Output the [X, Y] coordinate of the center of the cell containing the given text.  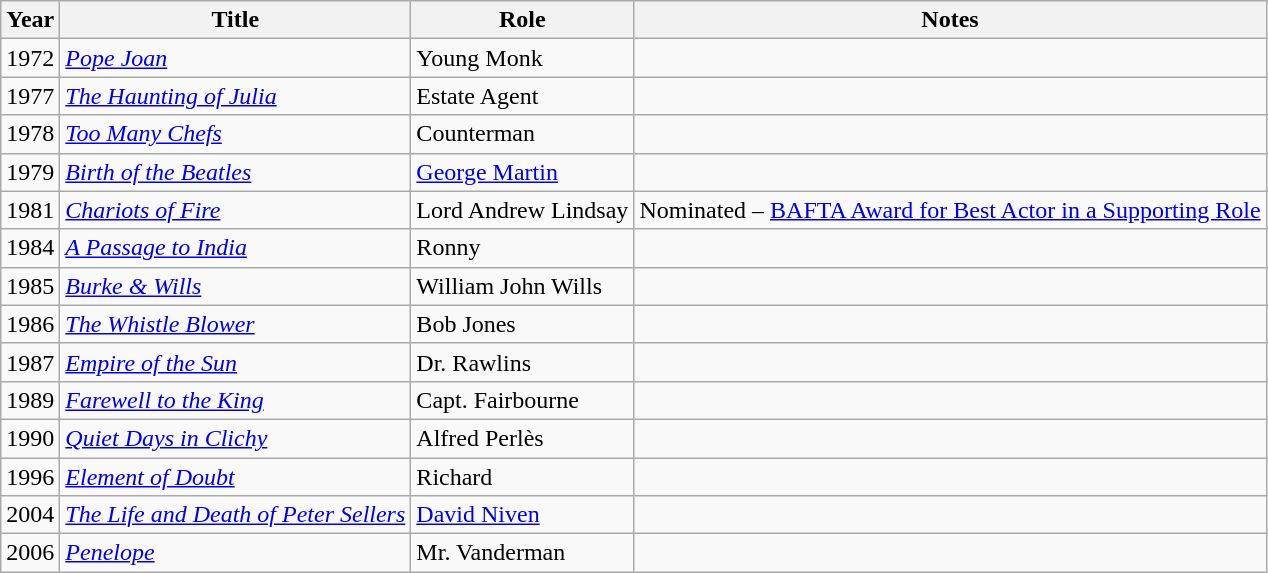
Counterman [522, 134]
1996 [30, 477]
1989 [30, 400]
1985 [30, 286]
Lord Andrew Lindsay [522, 210]
The Whistle Blower [236, 324]
Element of Doubt [236, 477]
Mr. Vanderman [522, 553]
Burke & Wills [236, 286]
Too Many Chefs [236, 134]
Penelope [236, 553]
2004 [30, 515]
1986 [30, 324]
Notes [950, 20]
The Life and Death of Peter Sellers [236, 515]
Birth of the Beatles [236, 172]
Dr. Rawlins [522, 362]
David Niven [522, 515]
Alfred Perlès [522, 438]
Chariots of Fire [236, 210]
William John Wills [522, 286]
Estate Agent [522, 96]
1984 [30, 248]
Empire of the Sun [236, 362]
1987 [30, 362]
Ronny [522, 248]
Capt. Fairbourne [522, 400]
A Passage to India [236, 248]
1977 [30, 96]
Year [30, 20]
1979 [30, 172]
1978 [30, 134]
Farewell to the King [236, 400]
1990 [30, 438]
1981 [30, 210]
2006 [30, 553]
George Martin [522, 172]
Role [522, 20]
Young Monk [522, 58]
Pope Joan [236, 58]
1972 [30, 58]
The Haunting of Julia [236, 96]
Nominated – BAFTA Award for Best Actor in a Supporting Role [950, 210]
Quiet Days in Clichy [236, 438]
Bob Jones [522, 324]
Title [236, 20]
Richard [522, 477]
